Pinpoint the cell where the given text exists, returning its [x, y] midpoint coordinate. 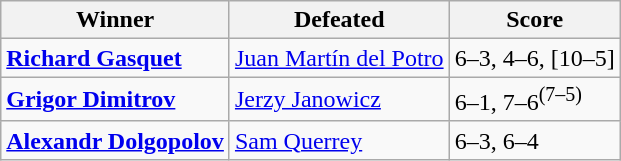
6–3, 6–4 [534, 140]
Juan Martín del Potro [339, 58]
Alexandr Dolgopolov [116, 140]
Grigor Dimitrov [116, 100]
Score [534, 20]
Defeated [339, 20]
6–3, 4–6, [10–5] [534, 58]
Winner [116, 20]
Sam Querrey [339, 140]
Jerzy Janowicz [339, 100]
Richard Gasquet [116, 58]
6–1, 7–6(7–5) [534, 100]
